Scan for the cell matching the given text and deliver its (x, y) coordinate at center. 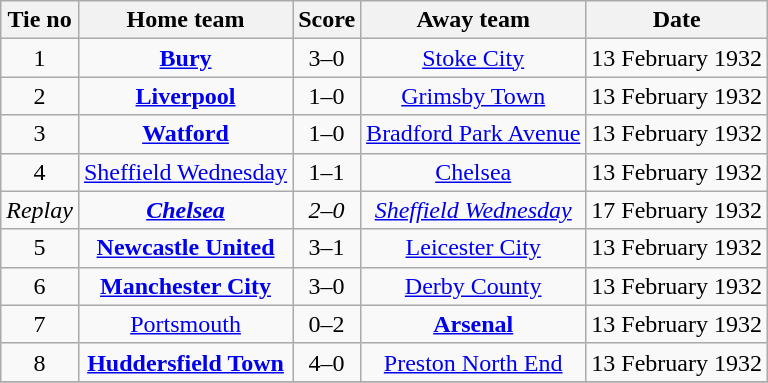
4–0 (327, 362)
8 (40, 362)
2 (40, 96)
5 (40, 248)
Grimsby Town (474, 96)
3 (40, 134)
Replay (40, 210)
Newcastle United (185, 248)
Huddersfield Town (185, 362)
1–1 (327, 172)
6 (40, 286)
0–2 (327, 324)
Leicester City (474, 248)
4 (40, 172)
Score (327, 20)
Away team (474, 20)
Preston North End (474, 362)
Manchester City (185, 286)
2–0 (327, 210)
7 (40, 324)
Liverpool (185, 96)
Derby County (474, 286)
3–1 (327, 248)
Stoke City (474, 58)
1 (40, 58)
Bradford Park Avenue (474, 134)
Portsmouth (185, 324)
Tie no (40, 20)
Home team (185, 20)
Watford (185, 134)
Bury (185, 58)
Arsenal (474, 324)
Date (677, 20)
17 February 1932 (677, 210)
